Pinpoint the cell where the given text exists, returning its (x, y) midpoint coordinate. 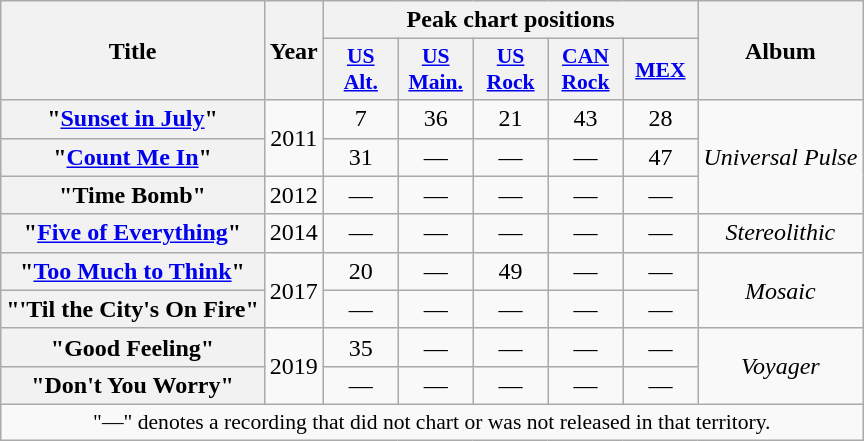
Title (133, 50)
2017 (294, 290)
20 (360, 271)
2019 (294, 366)
USAlt. (360, 70)
"Count Me In" (133, 157)
28 (660, 119)
7 (360, 119)
43 (586, 119)
2012 (294, 195)
47 (660, 157)
USMain. (436, 70)
Peak chart positions (510, 20)
Album (780, 50)
31 (360, 157)
Universal Pulse (780, 157)
36 (436, 119)
2014 (294, 233)
49 (510, 271)
"Time Bomb" (133, 195)
Mosaic (780, 290)
"Don't You Worry" (133, 385)
"Five of Everything" (133, 233)
CANRock (586, 70)
35 (360, 347)
"Sunset in July" (133, 119)
Voyager (780, 366)
"Good Feeling" (133, 347)
"Too Much to Think" (133, 271)
MEX (660, 70)
"—" denotes a recording that did not chart or was not released in that territory. (432, 422)
Stereolithic (780, 233)
"'Til the City's On Fire" (133, 309)
2011 (294, 138)
Year (294, 50)
21 (510, 119)
USRock (510, 70)
